For the text-containing cell, return its midpoint in [X, Y] coordinate format. 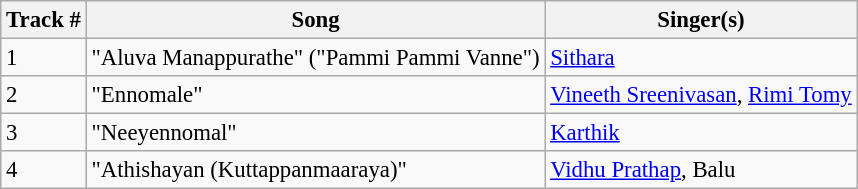
"Athishayan (Kuttappanmaaraya)" [316, 170]
Vidhu Prathap, Balu [701, 170]
"Neeyennomal" [316, 133]
"Ennomale" [316, 95]
1 [44, 58]
Karthik [701, 133]
"Aluva Manappurathe" ("Pammi Pammi Vanne") [316, 58]
4 [44, 170]
Sithara [701, 58]
Vineeth Sreenivasan, Rimi Tomy [701, 95]
Singer(s) [701, 20]
3 [44, 133]
2 [44, 95]
Track # [44, 20]
Song [316, 20]
